Identify which cell holds the provided text, then report its (x, y) central coordinate. 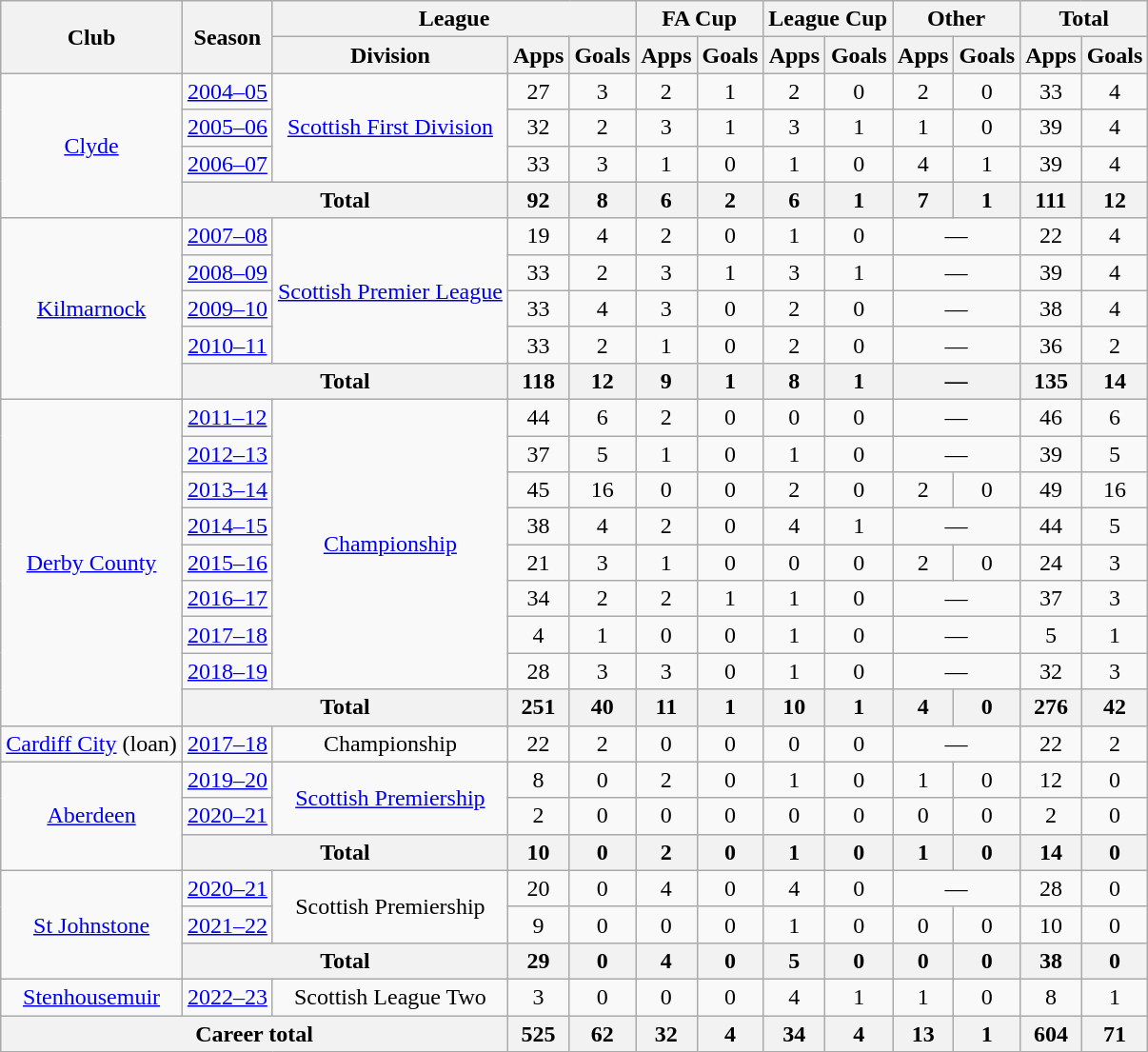
20 (538, 888)
135 (1051, 381)
2012–13 (227, 454)
13 (923, 1033)
62 (603, 1033)
42 (1115, 707)
2008–09 (227, 272)
2021–22 (227, 924)
2010–11 (227, 345)
2016–17 (227, 599)
2015–16 (227, 563)
118 (538, 381)
40 (603, 707)
St Johnstone (91, 924)
27 (538, 91)
2009–10 (227, 308)
2011–12 (227, 417)
45 (538, 490)
Kilmarnock (91, 308)
League Cup (828, 19)
92 (538, 200)
7 (923, 200)
24 (1051, 563)
46 (1051, 417)
2022–23 (227, 997)
Career total (255, 1033)
League (453, 19)
19 (538, 236)
2019–20 (227, 780)
49 (1051, 490)
2013–14 (227, 490)
Scottish First Division (390, 128)
29 (538, 961)
71 (1115, 1033)
Club (91, 37)
Scottish Premier League (390, 290)
2006–07 (227, 164)
2018–19 (227, 671)
2005–06 (227, 128)
2014–15 (227, 526)
276 (1051, 707)
Derby County (91, 562)
Scottish League Two (390, 997)
Other (957, 19)
111 (1051, 200)
2007–08 (227, 236)
11 (666, 707)
525 (538, 1033)
2004–05 (227, 91)
Season (227, 37)
36 (1051, 345)
Clyde (91, 146)
Division (390, 55)
Cardiff City (loan) (91, 744)
21 (538, 563)
FA Cup (700, 19)
251 (538, 707)
604 (1051, 1033)
Aberdeen (91, 816)
Stenhousemuir (91, 997)
